Extract the (x, y) coordinate from the center of the cell holding the provided text.  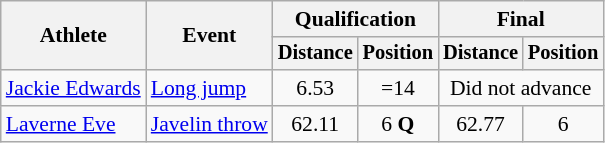
62.11 (316, 124)
Event (210, 36)
6 (563, 124)
=14 (398, 88)
Athlete (74, 36)
6.53 (316, 88)
Laverne Eve (74, 124)
62.77 (480, 124)
Javelin throw (210, 124)
Did not advance (520, 88)
Long jump (210, 88)
Final (520, 19)
Qualification (356, 19)
Jackie Edwards (74, 88)
6 Q (398, 124)
